Return (x, y) of the center of cell containing provided text 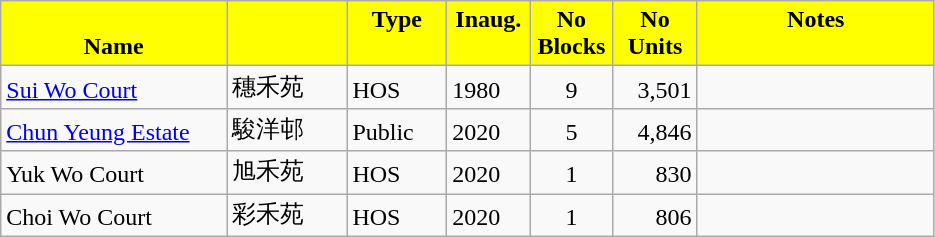
No Units (655, 34)
4,846 (655, 130)
駿洋邨 (287, 130)
彩禾苑 (287, 216)
9 (572, 88)
3,501 (655, 88)
Inaug. (488, 34)
Name (114, 34)
旭禾苑 (287, 172)
806 (655, 216)
Public (397, 130)
1980 (488, 88)
Yuk Wo Court (114, 172)
Sui Wo Court (114, 88)
Chun Yeung Estate (114, 130)
No Blocks (572, 34)
Notes (816, 34)
5 (572, 130)
穗禾苑 (287, 88)
Type (397, 34)
830 (655, 172)
Choi Wo Court (114, 216)
